Scan for the cell matching the given text and deliver its (x, y) coordinate at center. 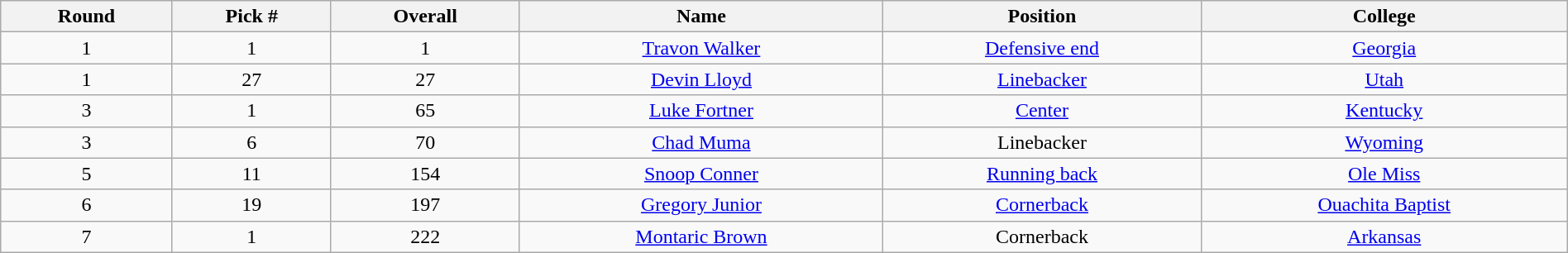
Luke Fortner (701, 111)
7 (87, 236)
Kentucky (1384, 111)
Snoop Conner (701, 174)
Utah (1384, 79)
Montaric Brown (701, 236)
222 (425, 236)
Round (87, 17)
Chad Muma (701, 142)
Travon Walker (701, 48)
11 (251, 174)
Georgia (1384, 48)
College (1384, 17)
Defensive end (1042, 48)
Pick # (251, 17)
Arkansas (1384, 236)
Running back (1042, 174)
5 (87, 174)
19 (251, 205)
Gregory Junior (701, 205)
Position (1042, 17)
70 (425, 142)
Wyoming (1384, 142)
Ouachita Baptist (1384, 205)
Name (701, 17)
154 (425, 174)
Devin Lloyd (701, 79)
Ole Miss (1384, 174)
Center (1042, 111)
65 (425, 111)
197 (425, 205)
Overall (425, 17)
